Locate the cell with the specified text and output its [x, y] center coordinate. 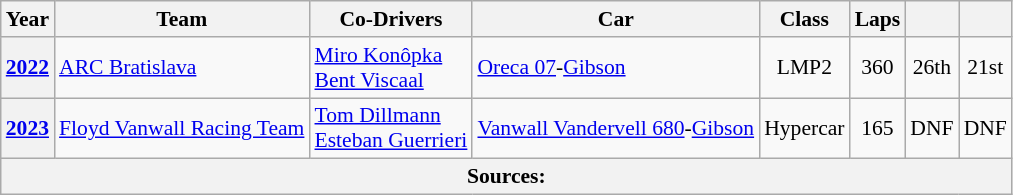
Hypercar [804, 128]
Floyd Vanwall Racing Team [182, 128]
Co-Drivers [390, 19]
Laps [878, 19]
Car [616, 19]
Miro Konôpka Bent Viscaal [390, 68]
Oreca 07-Gibson [616, 68]
Tom Dillmann Esteban Guerrieri [390, 128]
2023 [28, 128]
2022 [28, 68]
360 [878, 68]
165 [878, 128]
21st [986, 68]
Year [28, 19]
Class [804, 19]
26th [932, 68]
Team [182, 19]
ARC Bratislava [182, 68]
LMP2 [804, 68]
Sources: [506, 177]
Vanwall Vandervell 680-Gibson [616, 128]
